From the cell containing the given text, extract its center point as [x, y] coordinate. 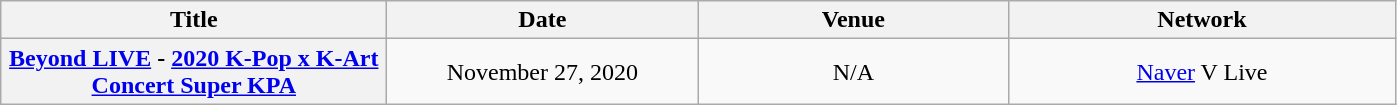
Date [542, 20]
Venue [854, 20]
Network [1202, 20]
N/A [854, 72]
Beyond LIVE - 2020 K-Pop x K-Art Concert Super KPA [194, 72]
Naver V Live [1202, 72]
November 27, 2020 [542, 72]
Title [194, 20]
